Extract the [X, Y] coordinate from the center of the cell holding the provided text.  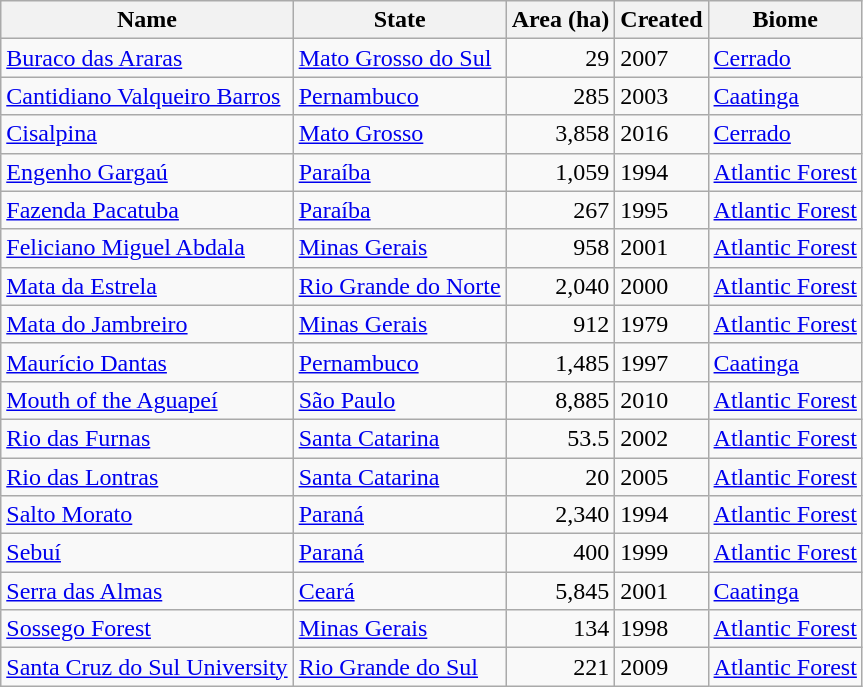
Rio das Furnas [147, 438]
1,485 [560, 362]
1995 [662, 210]
Mata da Estrela [147, 286]
20 [560, 477]
Name [147, 20]
1997 [662, 362]
1998 [662, 629]
2000 [662, 286]
Sebuí [147, 553]
Rio Grande do Sul [400, 667]
Buraco das Araras [147, 58]
2,340 [560, 515]
400 [560, 553]
53.5 [560, 438]
1999 [662, 553]
Mata do Jambreiro [147, 324]
Engenho Gargaú [147, 172]
Created [662, 20]
29 [560, 58]
958 [560, 248]
Area (ha) [560, 20]
2005 [662, 477]
Mato Grosso do Sul [400, 58]
Santa Cruz do Sul University [147, 667]
Serra das Almas [147, 591]
3,858 [560, 134]
285 [560, 96]
1979 [662, 324]
Feliciano Miguel Abdala [147, 248]
2007 [662, 58]
134 [560, 629]
Maurício Dantas [147, 362]
Rio das Lontras [147, 477]
Cisalpina [147, 134]
Biome [785, 20]
Mouth of the Aguapeí [147, 400]
2002 [662, 438]
Fazenda Pacatuba [147, 210]
8,885 [560, 400]
221 [560, 667]
State [400, 20]
5,845 [560, 591]
Sossego Forest [147, 629]
2009 [662, 667]
2016 [662, 134]
1,059 [560, 172]
267 [560, 210]
2,040 [560, 286]
2010 [662, 400]
Cantidiano Valqueiro Barros [147, 96]
912 [560, 324]
São Paulo [400, 400]
2003 [662, 96]
Rio Grande do Norte [400, 286]
Mato Grosso [400, 134]
Salto Morato [147, 515]
Ceará [400, 591]
